From the cell containing the given text, extract its center point as [x, y] coordinate. 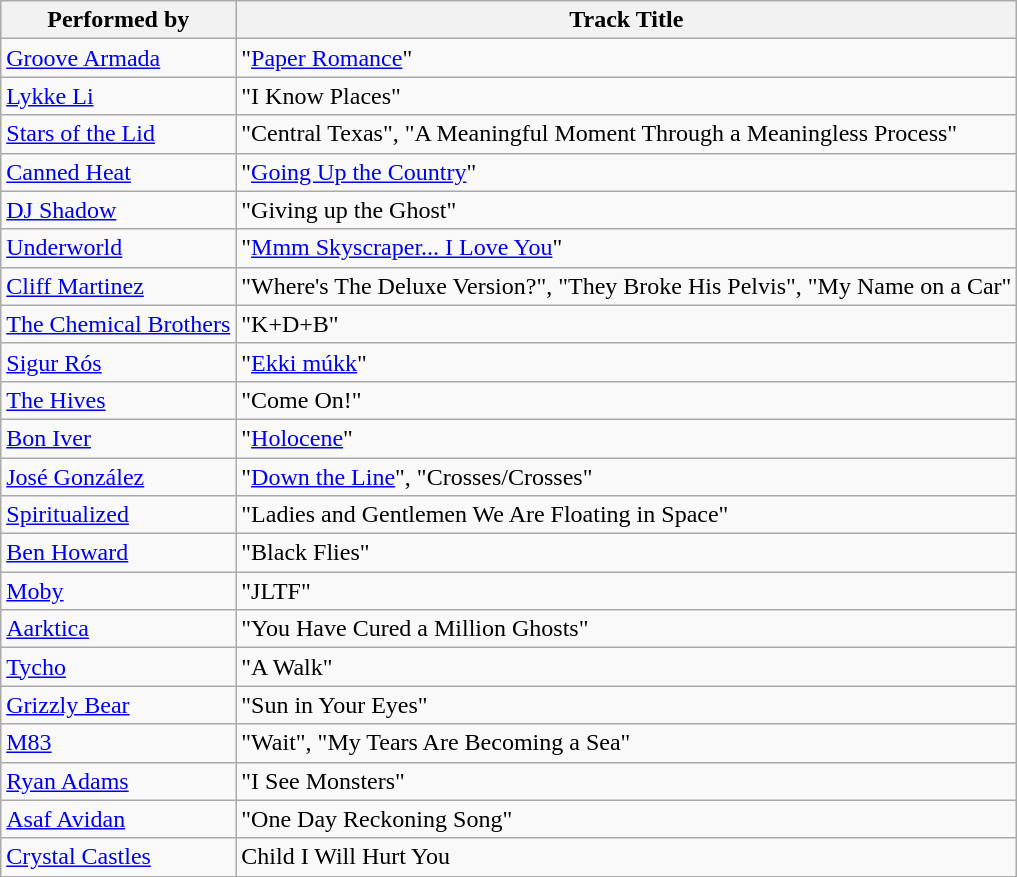
Lykke Li [118, 96]
M83 [118, 743]
Track Title [626, 20]
Sigur Rós [118, 362]
"K+D+B" [626, 324]
"Paper Romance" [626, 58]
"Mmm Skyscraper... I Love You" [626, 248]
"One Day Reckoning Song" [626, 819]
"Come On!" [626, 400]
"Sun in Your Eyes" [626, 705]
Tycho [118, 667]
Cliff Martinez [118, 286]
Asaf Avidan [118, 819]
Ryan Adams [118, 781]
"Ekki múkk" [626, 362]
"Wait", "My Tears Are Becoming a Sea" [626, 743]
Aarktica [118, 629]
"I Know Places" [626, 96]
"Going Up the Country" [626, 172]
"Black Flies" [626, 553]
Groove Armada [118, 58]
"I See Monsters" [626, 781]
"Holocene" [626, 438]
Ben Howard [118, 553]
Underworld [118, 248]
Spiritualized [118, 515]
The Chemical Brothers [118, 324]
"Central Texas", "A Meaningful Moment Through a Meaningless Process" [626, 134]
"A Walk" [626, 667]
Stars of the Lid [118, 134]
"Giving up the Ghost" [626, 210]
"Ladies and Gentlemen We Are Floating in Space" [626, 515]
"Where's The Deluxe Version?", "They Broke His Pelvis", "My Name on a Car" [626, 286]
Canned Heat [118, 172]
Performed by [118, 20]
Crystal Castles [118, 857]
José González [118, 477]
DJ Shadow [118, 210]
Grizzly Bear [118, 705]
The Hives [118, 400]
"JLTF" [626, 591]
"Down the Line", "Crosses/Crosses" [626, 477]
Bon Iver [118, 438]
"You Have Cured a Million Ghosts" [626, 629]
Moby [118, 591]
Child I Will Hurt You [626, 857]
